Output the [x, y] coordinate of the center of the cell containing the given text.  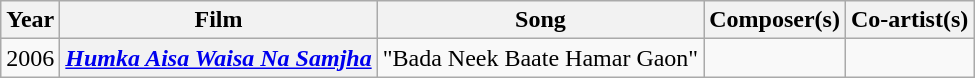
Composer(s) [775, 20]
Humka Aisa Waisa Na Samjha [218, 58]
Co-artist(s) [909, 20]
Year [30, 20]
2006 [30, 58]
Song [540, 20]
"Bada Neek Baate Hamar Gaon" [540, 58]
Film [218, 20]
